Scan for the cell matching the given text and deliver its (x, y) coordinate at center. 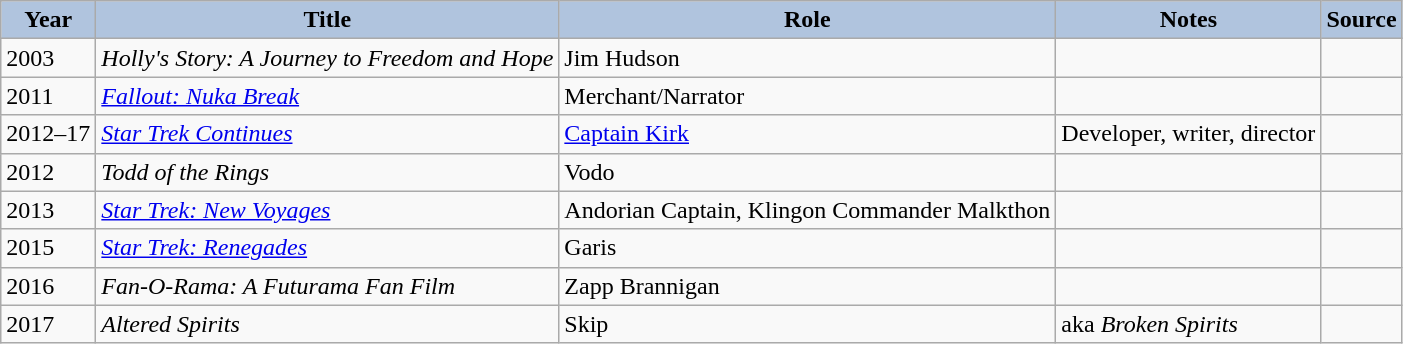
Captain Kirk (808, 134)
Star Trek Continues (328, 134)
2016 (48, 286)
Notes (1188, 20)
Zapp Brannigan (808, 286)
2003 (48, 58)
Jim Hudson (808, 58)
2013 (48, 210)
Altered Spirits (328, 324)
Andorian Captain, Klingon Commander Malkthon (808, 210)
Fan-O-Rama: A Futurama Fan Film (328, 286)
Garis (808, 248)
Star Trek: Renegades (328, 248)
2012 (48, 172)
Title (328, 20)
Star Trek: New Voyages (328, 210)
Source (1362, 20)
2015 (48, 248)
2017 (48, 324)
Vodo (808, 172)
Todd of the Rings (328, 172)
Holly's Story: A Journey to Freedom and Hope (328, 58)
Fallout: Nuka Break (328, 96)
aka Broken Spirits (1188, 324)
Developer, writer, director (1188, 134)
Role (808, 20)
2011 (48, 96)
Merchant/Narrator (808, 96)
Year (48, 20)
2012–17 (48, 134)
Skip (808, 324)
